For the text-containing cell, return its midpoint in [X, Y] coordinate format. 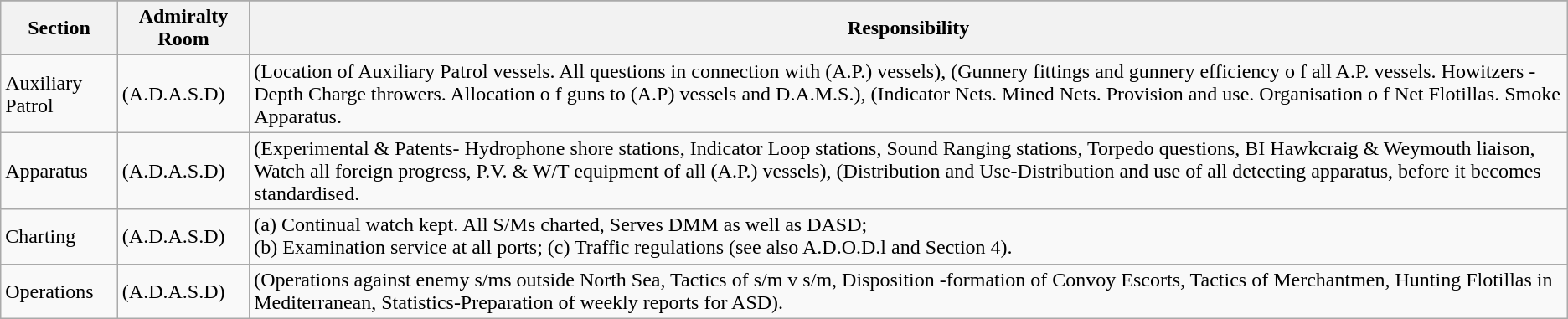
Admiralty Room [183, 28]
Apparatus [59, 171]
Operations [59, 291]
Auxiliary Patrol [59, 94]
Charting [59, 236]
Section [59, 28]
Responsibility [909, 28]
